Provide the (x, y) coordinate of the cell's center where the given text is located.  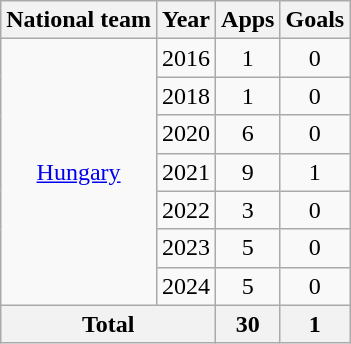
Apps (248, 20)
3 (248, 210)
6 (248, 134)
Total (108, 324)
2024 (186, 286)
2018 (186, 96)
Goals (315, 20)
2022 (186, 210)
2021 (186, 172)
National team (79, 20)
2020 (186, 134)
Year (186, 20)
Hungary (79, 172)
2016 (186, 58)
2023 (186, 248)
30 (248, 324)
9 (248, 172)
